Search for the cell housing the specified text and yield its (x, y) center coordinate. 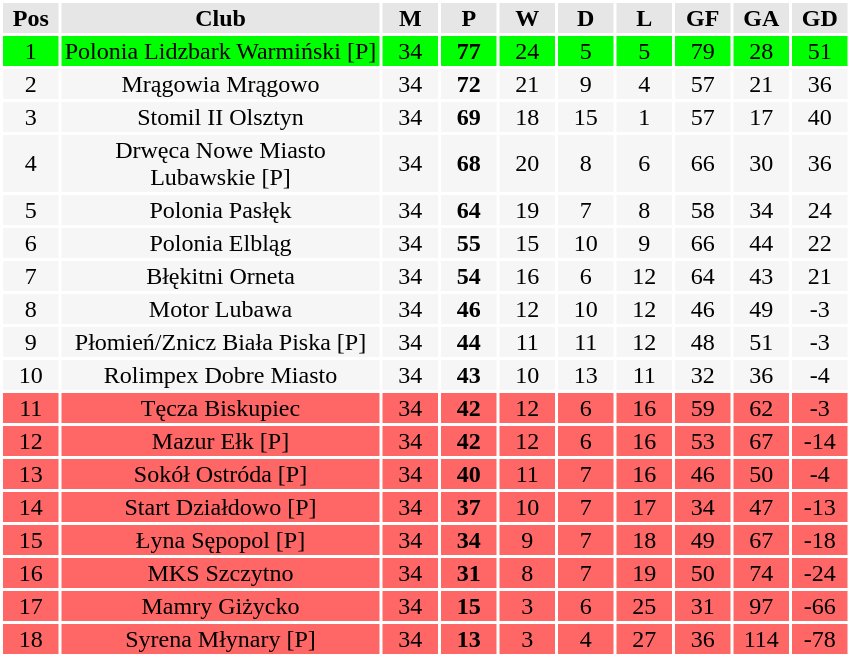
P (469, 18)
59 (703, 408)
47 (762, 507)
Łyna Sępopol [P] (221, 540)
Tęcza Biskupiec (221, 408)
Club (221, 18)
25 (644, 606)
Mrągowia Mrągowo (221, 84)
Pos (31, 18)
Mamry Giżycko (221, 606)
Sokół Ostróda [P] (221, 474)
Start Działdowo [P] (221, 507)
2 (31, 84)
M (410, 18)
74 (762, 573)
-66 (820, 606)
-18 (820, 540)
30 (762, 164)
Syrena Młynary [P] (221, 639)
Polonia Lidzbark Warmiński [P] (221, 51)
-24 (820, 573)
Polonia Pasłęk (221, 210)
53 (703, 441)
48 (703, 342)
37 (469, 507)
58 (703, 210)
79 (703, 51)
-78 (820, 639)
54 (469, 276)
28 (762, 51)
68 (469, 164)
72 (469, 84)
69 (469, 117)
32 (703, 375)
GD (820, 18)
97 (762, 606)
114 (762, 639)
-13 (820, 507)
D (586, 18)
20 (528, 164)
Mazur Ełk [P] (221, 441)
27 (644, 639)
Błękitni Orneta (221, 276)
-14 (820, 441)
Płomień/Znicz Biała Piska [P] (221, 342)
Stomil II Olsztyn (221, 117)
Drwęca Nowe Miasto Lubawskie [P] (221, 164)
L (644, 18)
14 (31, 507)
77 (469, 51)
Motor Lubawa (221, 309)
55 (469, 243)
GF (703, 18)
Rolimpex Dobre Miasto (221, 375)
22 (820, 243)
W (528, 18)
MKS Szczytno (221, 573)
Polonia Elbląg (221, 243)
62 (762, 408)
GA (762, 18)
